From the cell containing the given text, extract its center point as (x, y) coordinate. 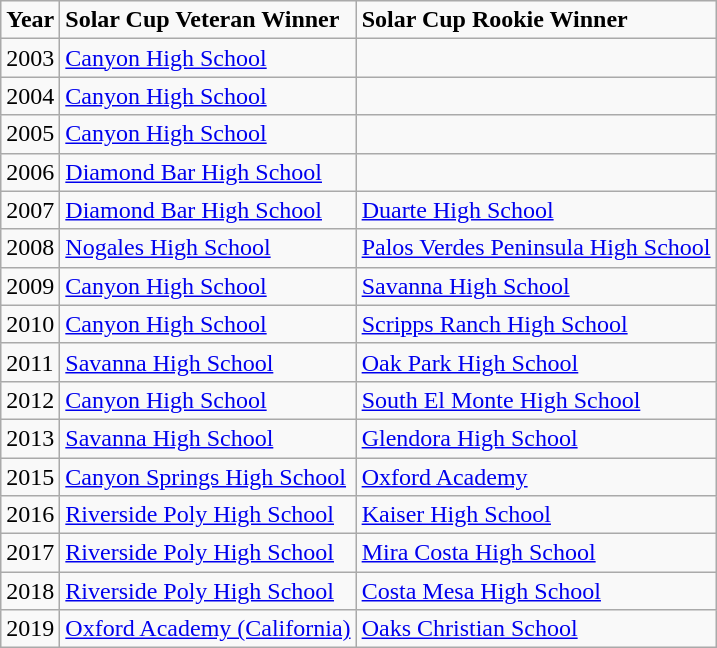
Solar Cup Veteran Winner (208, 20)
Nogales High School (208, 248)
2005 (30, 134)
Solar Cup Rookie Winner (536, 20)
Oak Park High School (536, 362)
Duarte High School (536, 210)
2019 (30, 629)
Scripps Ranch High School (536, 324)
Costa Mesa High School (536, 591)
Year (30, 20)
2009 (30, 286)
Palos Verdes Peninsula High School (536, 248)
2015 (30, 477)
South El Monte High School (536, 400)
Kaiser High School (536, 515)
2007 (30, 210)
2003 (30, 58)
2017 (30, 553)
2011 (30, 362)
2016 (30, 515)
Oxford Academy (California) (208, 629)
Oxford Academy (536, 477)
2018 (30, 591)
2008 (30, 248)
Oaks Christian School (536, 629)
2012 (30, 400)
Glendora High School (536, 438)
2010 (30, 324)
2006 (30, 172)
Mira Costa High School (536, 553)
Canyon Springs High School (208, 477)
2004 (30, 96)
2013 (30, 438)
